From the cell containing the given text, extract its center point as [X, Y] coordinate. 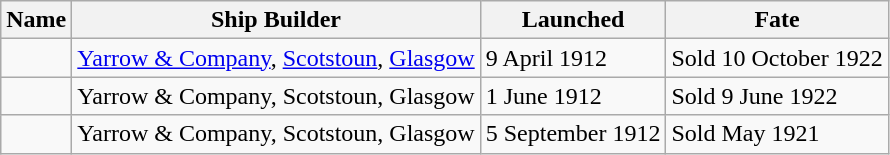
Sold May 1921 [777, 134]
Launched [573, 20]
1 June 1912 [573, 96]
5 September 1912 [573, 134]
Ship Builder [276, 20]
9 April 1912 [573, 58]
Name [36, 20]
Fate [777, 20]
Sold 10 October 1922 [777, 58]
Sold 9 June 1922 [777, 96]
